Locate the cell with the specified text and output its (x, y) center coordinate. 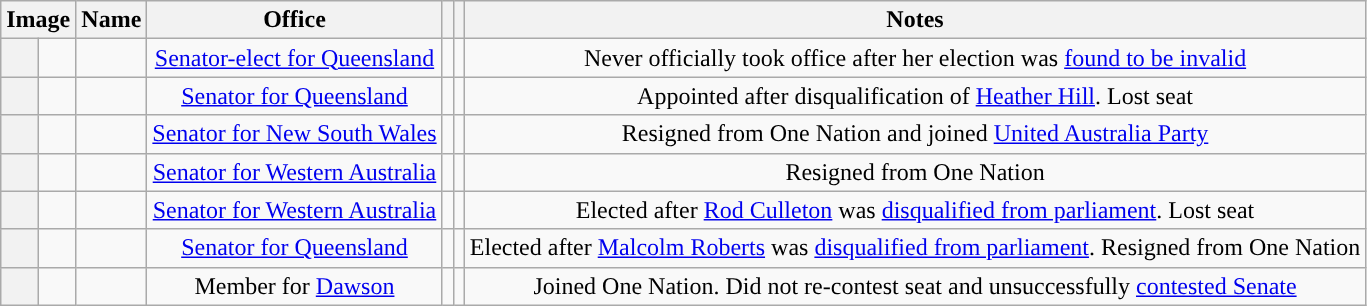
Appointed after disqualification of Heather Hill. Lost seat (915, 96)
Senator for New South Wales (294, 134)
Notes (915, 20)
Name (112, 20)
Resigned from One Nation and joined United Australia Party (915, 134)
Image (38, 20)
Joined One Nation. Did not re-contest seat and unsuccessfully contested Senate (915, 286)
Never officially took office after her election was found to be invalid (915, 58)
Senator-elect for Queensland (294, 58)
Office (294, 20)
Member for Dawson (294, 286)
Elected after Malcolm Roberts was disqualified from parliament. Resigned from One Nation (915, 248)
Elected after Rod Culleton was disqualified from parliament. Lost seat (915, 210)
Resigned from One Nation (915, 172)
